Output the (x, y) coordinate of the center of the cell containing the given text.  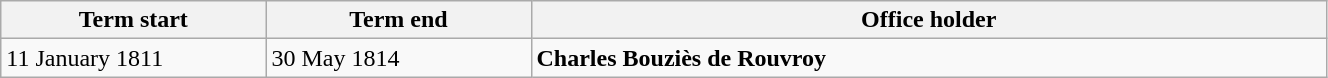
Term end (398, 20)
30 May 1814 (398, 58)
Term start (134, 20)
Charles Bouziès de Rouvroy (928, 58)
11 January 1811 (134, 58)
Office holder (928, 20)
